From the cell containing the given text, extract its center point as (X, Y) coordinate. 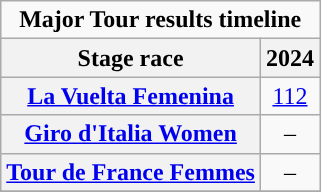
2024 (290, 58)
Giro d'Italia Women (131, 134)
La Vuelta Femenina (131, 96)
112 (290, 96)
Major Tour results timeline (160, 20)
Stage race (131, 58)
Tour de France Femmes (131, 172)
